Search for the cell housing the specified text and yield its (X, Y) center coordinate. 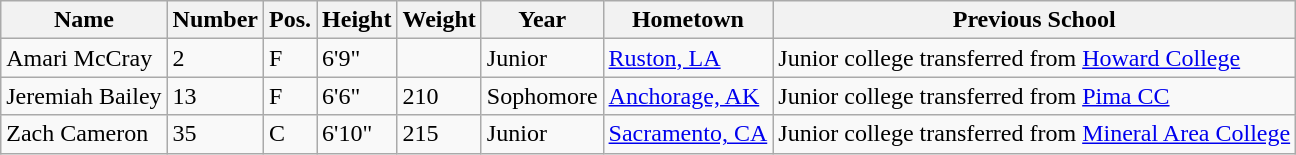
C (290, 134)
210 (439, 96)
215 (439, 134)
Ruston, LA (688, 58)
35 (215, 134)
Zach Cameron (84, 134)
Junior college transferred from Howard College (1034, 58)
2 (215, 58)
Pos. (290, 20)
Weight (439, 20)
Name (84, 20)
Sophomore (542, 96)
13 (215, 96)
Junior college transferred from Pima CC (1034, 96)
Number (215, 20)
Previous School (1034, 20)
Hometown (688, 20)
Amari McCray (84, 58)
Sacramento, CA (688, 134)
6'6" (357, 96)
Jeremiah Bailey (84, 96)
6'10" (357, 134)
6'9" (357, 58)
Junior college transferred from Mineral Area College (1034, 134)
Year (542, 20)
Anchorage, AK (688, 96)
Height (357, 20)
